Search for the cell housing the specified text and yield its [X, Y] center coordinate. 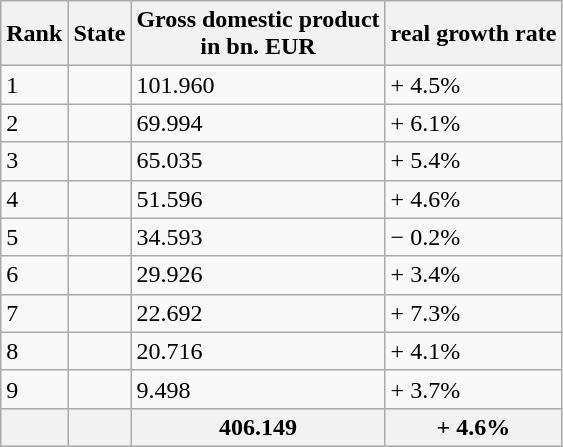
Gross domestic productin bn. EUR [258, 34]
+ 7.3% [474, 313]
+ 4.5% [474, 85]
6 [34, 275]
3 [34, 161]
State [100, 34]
29.926 [258, 275]
69.994 [258, 123]
+ 5.4% [474, 161]
406.149 [258, 427]
20.716 [258, 351]
1 [34, 85]
real growth rate [474, 34]
+ 6.1% [474, 123]
+ 4.1% [474, 351]
101.960 [258, 85]
34.593 [258, 237]
8 [34, 351]
2 [34, 123]
65.035 [258, 161]
9 [34, 389]
5 [34, 237]
7 [34, 313]
51.596 [258, 199]
+ 3.7% [474, 389]
− 0.2% [474, 237]
9.498 [258, 389]
+ 3.4% [474, 275]
Rank [34, 34]
4 [34, 199]
22.692 [258, 313]
